Return the [X, Y] coordinate for the center point of the cell that contains the specified text.  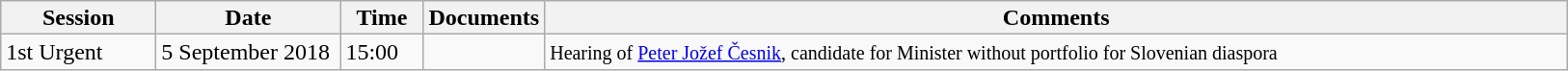
Time [382, 17]
1st Urgent [79, 52]
Hearing of Peter Jožef Česnik, candidate for Minister without portfolio for Slovenian diaspora [1057, 52]
Date [249, 17]
15:00 [382, 52]
5 September 2018 [249, 52]
Documents [484, 17]
Session [79, 17]
Comments [1057, 17]
